Return [x, y] of the center of cell containing provided text 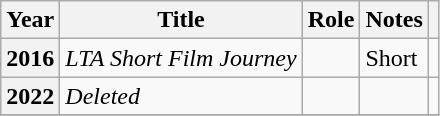
Short [394, 58]
Role [331, 20]
2022 [30, 96]
Title [181, 20]
Year [30, 20]
Deleted [181, 96]
Notes [394, 20]
2016 [30, 58]
LTA Short Film Journey [181, 58]
